Return the (X, Y) coordinate for the center point of the cell that contains the specified text.  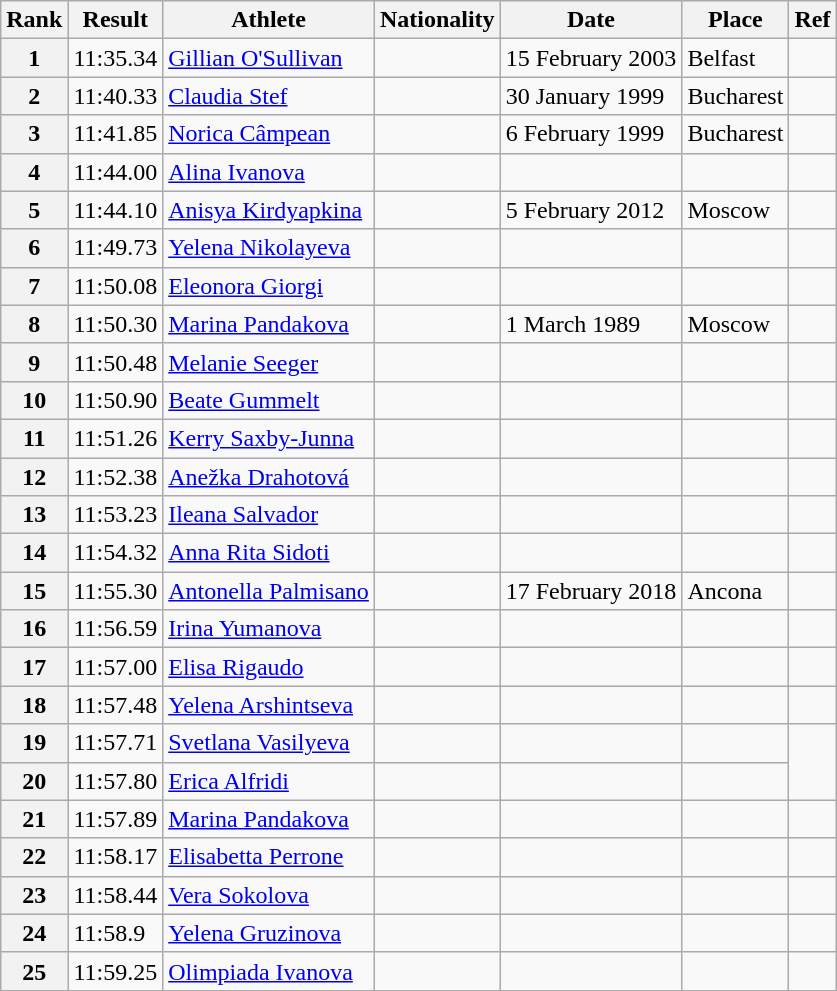
11:58.44 (116, 895)
Gillian O'Sullivan (269, 58)
Olimpiada Ivanova (269, 971)
13 (34, 515)
11:57.48 (116, 705)
11:50.30 (116, 324)
Antonella Palmisano (269, 591)
22 (34, 857)
Rank (34, 20)
Alina Ivanova (269, 172)
1 March 1989 (591, 324)
8 (34, 324)
Melanie Seeger (269, 362)
30 January 1999 (591, 96)
23 (34, 895)
11:50.08 (116, 286)
9 (34, 362)
18 (34, 705)
4 (34, 172)
15 February 2003 (591, 58)
12 (34, 477)
14 (34, 553)
Elisa Rigaudo (269, 667)
11:44.10 (116, 210)
11:56.59 (116, 629)
Kerry Saxby-Junna (269, 438)
16 (34, 629)
Date (591, 20)
15 (34, 591)
Claudia Stef (269, 96)
11:41.85 (116, 134)
Place (736, 20)
Irina Yumanova (269, 629)
11:57.71 (116, 743)
11:50.90 (116, 400)
Athlete (269, 20)
Eleonora Giorgi (269, 286)
11 (34, 438)
6 (34, 248)
7 (34, 286)
6 February 1999 (591, 134)
17 (34, 667)
2 (34, 96)
Norica Câmpean (269, 134)
11:57.00 (116, 667)
11:53.23 (116, 515)
11:49.73 (116, 248)
11:40.33 (116, 96)
Nationality (437, 20)
11:57.89 (116, 819)
Vera Sokolova (269, 895)
Anežka Drahotová (269, 477)
Ancona (736, 591)
Yelena Nikolayeva (269, 248)
11:59.25 (116, 971)
11:57.80 (116, 781)
20 (34, 781)
11:50.48 (116, 362)
Beate Gummelt (269, 400)
11:58.9 (116, 933)
11:35.34 (116, 58)
24 (34, 933)
19 (34, 743)
Elisabetta Perrone (269, 857)
3 (34, 134)
25 (34, 971)
1 (34, 58)
Anna Rita Sidoti (269, 553)
11:54.32 (116, 553)
5 February 2012 (591, 210)
11:52.38 (116, 477)
17 February 2018 (591, 591)
21 (34, 819)
11:51.26 (116, 438)
Erica Alfridi (269, 781)
10 (34, 400)
Anisya Kirdyapkina (269, 210)
11:55.30 (116, 591)
Yelena Arshintseva (269, 705)
5 (34, 210)
11:58.17 (116, 857)
Svetlana Vasilyeva (269, 743)
Ileana Salvador (269, 515)
Yelena Gruzinova (269, 933)
11:44.00 (116, 172)
Result (116, 20)
Belfast (736, 58)
Ref (812, 20)
